Return the (X, Y) coordinate for the center point of the cell that contains the specified text.  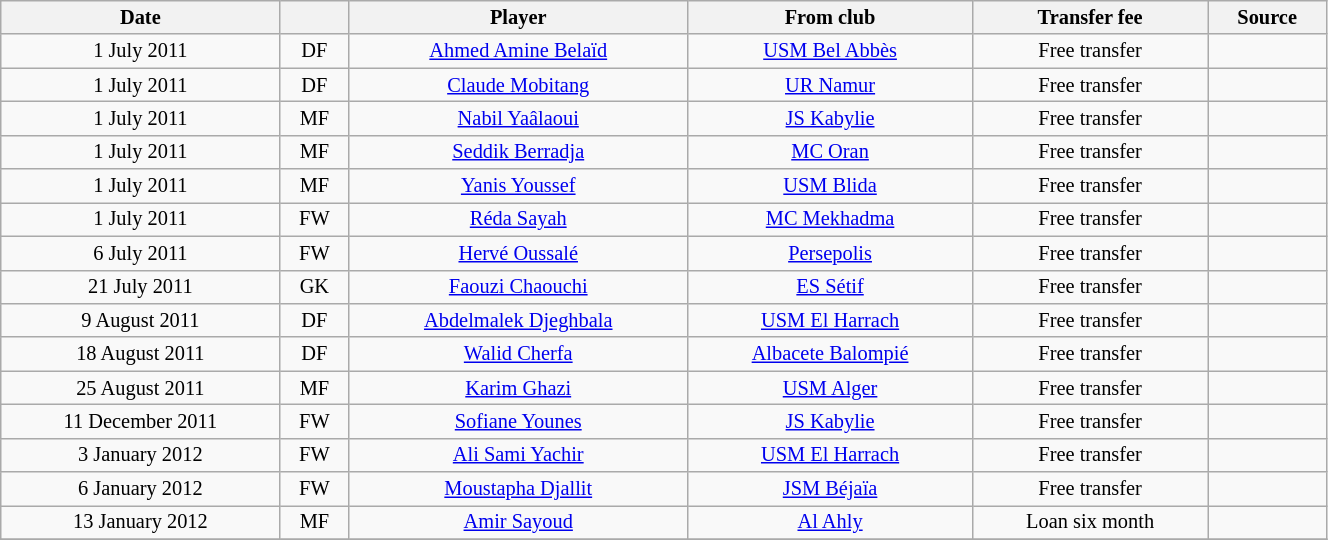
Al Ahly (830, 522)
Amir Sayoud (518, 522)
Seddik Berradja (518, 152)
6 January 2012 (140, 489)
MC Oran (830, 152)
Faouzi Chaouchi (518, 287)
Karim Ghazi (518, 388)
From club (830, 17)
GK (314, 287)
21 July 2011 (140, 287)
9 August 2011 (140, 320)
Loan six month (1090, 522)
USM Alger (830, 388)
Hervé Oussalé (518, 253)
USM Bel Abbès (830, 51)
MC Mekhadma (830, 219)
Date (140, 17)
25 August 2011 (140, 388)
Abdelmalek Djeghbala (518, 320)
Player (518, 17)
USM Blida (830, 186)
JSM Béjaïa (830, 489)
6 July 2011 (140, 253)
Moustapha Djallit (518, 489)
11 December 2011 (140, 421)
3 January 2012 (140, 455)
Ali Sami Yachir (518, 455)
Albacete Balompié (830, 354)
Transfer fee (1090, 17)
Claude Mobitang (518, 85)
ES Sétif (830, 287)
18 August 2011 (140, 354)
Nabil Yaâlaoui (518, 118)
Source (1268, 17)
Ahmed Amine Belaïd (518, 51)
Sofiane Younes (518, 421)
13 January 2012 (140, 522)
Yanis Youssef (518, 186)
Persepolis (830, 253)
Réda Sayah (518, 219)
UR Namur (830, 85)
Walid Cherfa (518, 354)
